Locate the cell with the specified text and output its [X, Y] center coordinate. 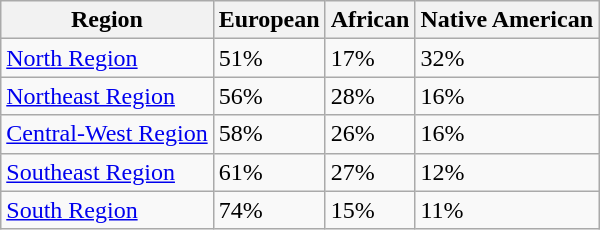
Region [107, 20]
African [370, 20]
Southeast Region [107, 172]
South Region [107, 210]
European [269, 20]
Central-West Region [107, 134]
26% [370, 134]
27% [370, 172]
51% [269, 58]
58% [269, 134]
74% [269, 210]
56% [269, 96]
17% [370, 58]
61% [269, 172]
Northeast Region [107, 96]
32% [507, 58]
28% [370, 96]
North Region [107, 58]
Native American [507, 20]
15% [370, 210]
12% [507, 172]
11% [507, 210]
